Return the (x, y) coordinate for the center point of the cell that contains the specified text.  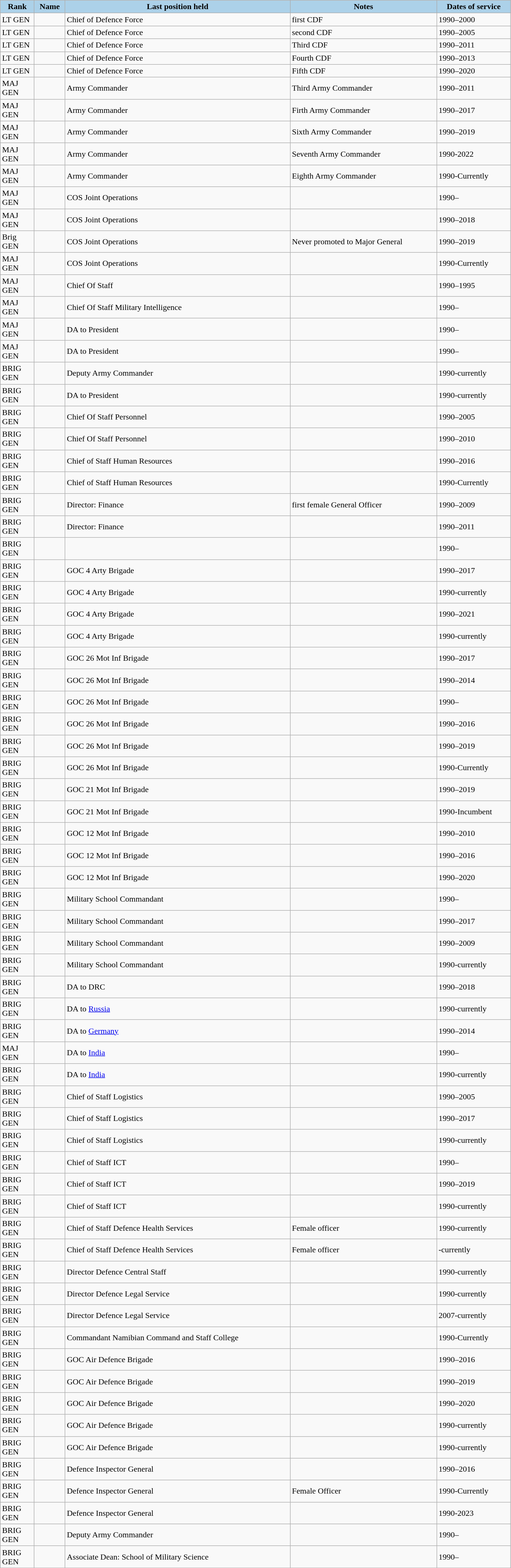
1990-Incumbent (474, 811)
Rank (18, 7)
Notes (363, 7)
Last position held (178, 7)
Associate Dean: School of Military Science (178, 1557)
-currently (474, 1250)
Chief Of Staff (178, 286)
Director Defence Central Staff (178, 1272)
1990–2021 (474, 615)
Fourth CDF (363, 58)
1990-2022 (474, 154)
DA to Russia (178, 1009)
second CDF (363, 32)
Name (50, 7)
Dates of service (474, 7)
DA to DRC (178, 987)
Brig GEN (18, 242)
DA to Germany (178, 1031)
1990–1995 (474, 286)
Eighth Army Commander (363, 176)
1990–2013 (474, 58)
1990-2023 (474, 1513)
Seventh Army Commander (363, 154)
Third Army Commander (363, 88)
Never promoted to Major General (363, 242)
Third CDF (363, 45)
first female General Officer (363, 505)
Firth Army Commander (363, 110)
first CDF (363, 20)
Chief Of Staff Military Intelligence (178, 307)
Sixth Army Commander (363, 132)
Commandant Namibian Command and Staff College (178, 1338)
Fifth CDF (363, 71)
Female Officer (363, 1491)
1990–2000 (474, 20)
2007-currently (474, 1316)
